Determine the (x, y) coordinate at the center of the cell enclosing the given text.  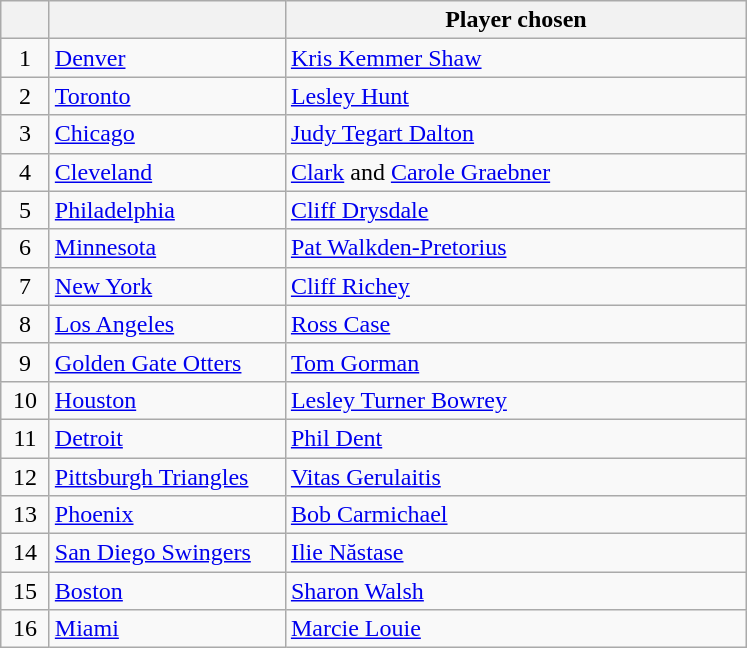
14 (26, 553)
9 (26, 362)
Golden Gate Otters (167, 362)
Judy Tegart Dalton (516, 134)
11 (26, 438)
12 (26, 477)
Miami (167, 629)
6 (26, 248)
8 (26, 324)
15 (26, 591)
Phil Dent (516, 438)
Philadelphia (167, 210)
2 (26, 96)
Marcie Louie (516, 629)
Pittsburgh Triangles (167, 477)
San Diego Swingers (167, 553)
Clark and Carole Graebner (516, 172)
Bob Carmichael (516, 515)
Kris Kemmer Shaw (516, 58)
Houston (167, 400)
Boston (167, 591)
Lesley Hunt (516, 96)
Vitas Gerulaitis (516, 477)
3 (26, 134)
Denver (167, 58)
Ilie Năstase (516, 553)
Minnesota (167, 248)
4 (26, 172)
10 (26, 400)
5 (26, 210)
Los Angeles (167, 324)
13 (26, 515)
Cliff Richey (516, 286)
Sharon Walsh (516, 591)
7 (26, 286)
Cliff Drysdale (516, 210)
Toronto (167, 96)
Phoenix (167, 515)
New York (167, 286)
1 (26, 58)
Detroit (167, 438)
Chicago (167, 134)
Cleveland (167, 172)
Ross Case (516, 324)
16 (26, 629)
Player chosen (516, 20)
Pat Walkden-Pretorius (516, 248)
Lesley Turner Bowrey (516, 400)
Tom Gorman (516, 362)
